Detect which cell encompasses the target text, then output its (X, Y) center coordinate. 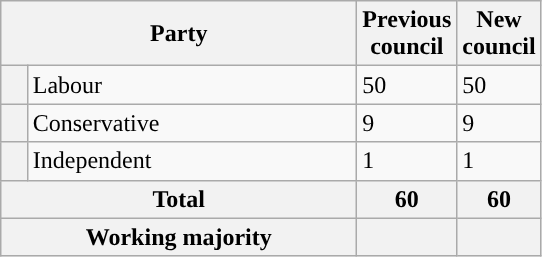
New council (499, 34)
Labour (192, 85)
Independent (192, 161)
Total (179, 199)
Conservative (192, 123)
Previous council (407, 34)
Party (179, 34)
Working majority (179, 237)
